Return the [X, Y] coordinate for the center point of the cell that contains the specified text.  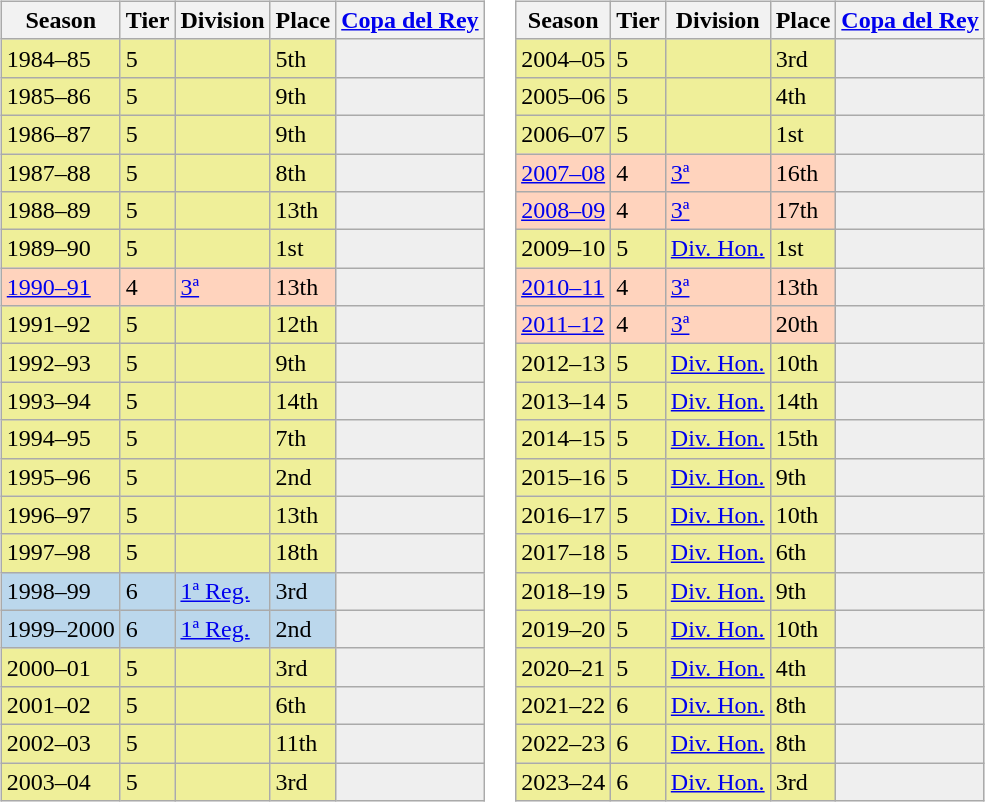
2003–04 [60, 781]
2005–06 [564, 96]
1991–92 [60, 325]
1994–95 [60, 439]
1998–99 [60, 591]
2014–15 [564, 439]
2022–23 [564, 743]
20th [803, 325]
1993–94 [60, 401]
7th [303, 439]
1990–91 [60, 287]
1985–86 [60, 96]
2012–13 [564, 363]
1986–87 [60, 134]
2004–05 [564, 58]
1995–96 [60, 477]
1984–85 [60, 58]
17th [803, 211]
1988–89 [60, 211]
2011–12 [564, 325]
2023–24 [564, 781]
11th [303, 743]
2020–21 [564, 667]
2006–07 [564, 134]
15th [803, 439]
2010–11 [564, 287]
2015–16 [564, 477]
2008–09 [564, 211]
1999–2000 [60, 629]
2007–08 [564, 173]
2009–10 [564, 249]
2021–22 [564, 705]
5th [303, 58]
2017–18 [564, 553]
1997–98 [60, 553]
2000–01 [60, 667]
12th [303, 325]
2019–20 [564, 629]
2002–03 [60, 743]
18th [303, 553]
2016–17 [564, 515]
2001–02 [60, 705]
1989–90 [60, 249]
1987–88 [60, 173]
16th [803, 173]
1992–93 [60, 363]
2018–19 [564, 591]
2013–14 [564, 401]
1996–97 [60, 515]
